Return the [x, y] coordinate for the center point of the cell that contains the specified text.  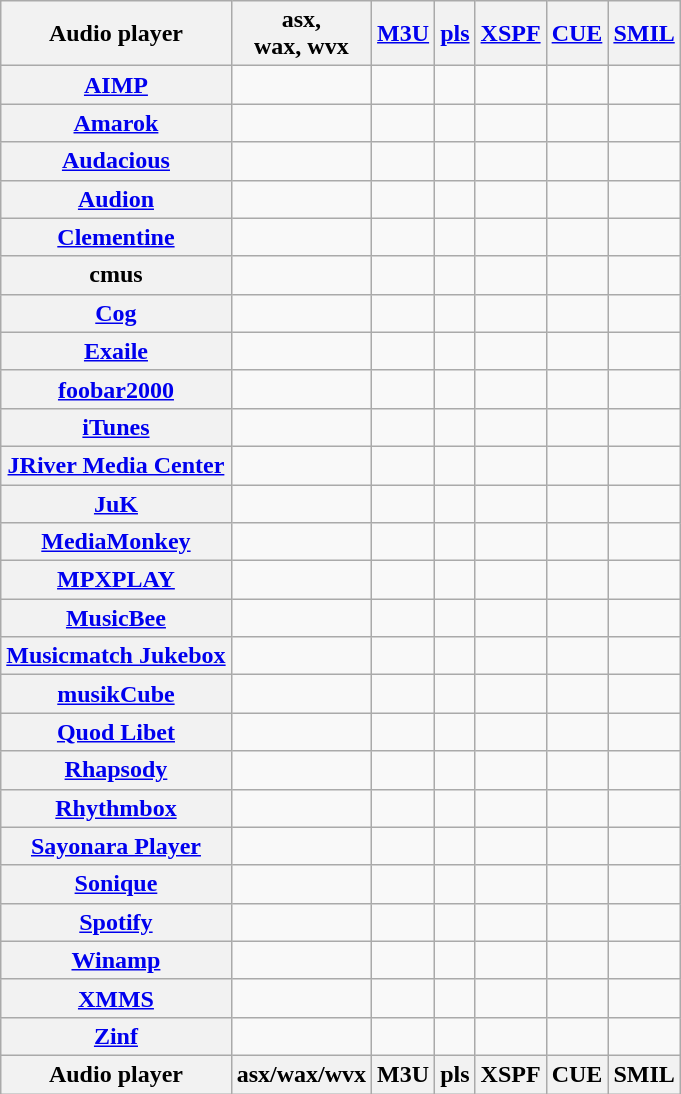
cmus [116, 275]
Sayonara Player [116, 846]
Clementine [116, 237]
AIMP [116, 85]
Cog [116, 313]
asx,wax, wvx [301, 34]
Rhapsody [116, 770]
MusicBee [116, 618]
Spotify [116, 922]
Musicmatch Jukebox [116, 656]
foobar2000 [116, 389]
MediaMonkey [116, 542]
Audion [116, 199]
MPXPLAY [116, 580]
JRiver Media Center [116, 465]
Exaile [116, 351]
Zinf [116, 1036]
Amarok [116, 123]
asx/wax/wvx [301, 1074]
Winamp [116, 960]
iTunes [116, 427]
Rhythmbox [116, 808]
Sonique [116, 884]
musikCube [116, 694]
Audacious [116, 161]
JuK [116, 503]
XMMS [116, 998]
Quod Libet [116, 732]
